For the text-containing cell, return its midpoint in [x, y] coordinate format. 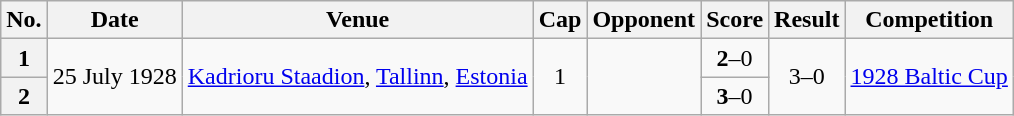
Venue [358, 20]
2–0 [735, 58]
Score [735, 20]
Cap [560, 20]
Result [807, 20]
Date [114, 20]
1928 Baltic Cup [929, 77]
No. [24, 20]
25 July 1928 [114, 77]
2 [24, 96]
Opponent [644, 20]
Kadrioru Staadion, Tallinn, Estonia [358, 77]
Competition [929, 20]
